Output the [X, Y] coordinate of the center of the cell containing the given text.  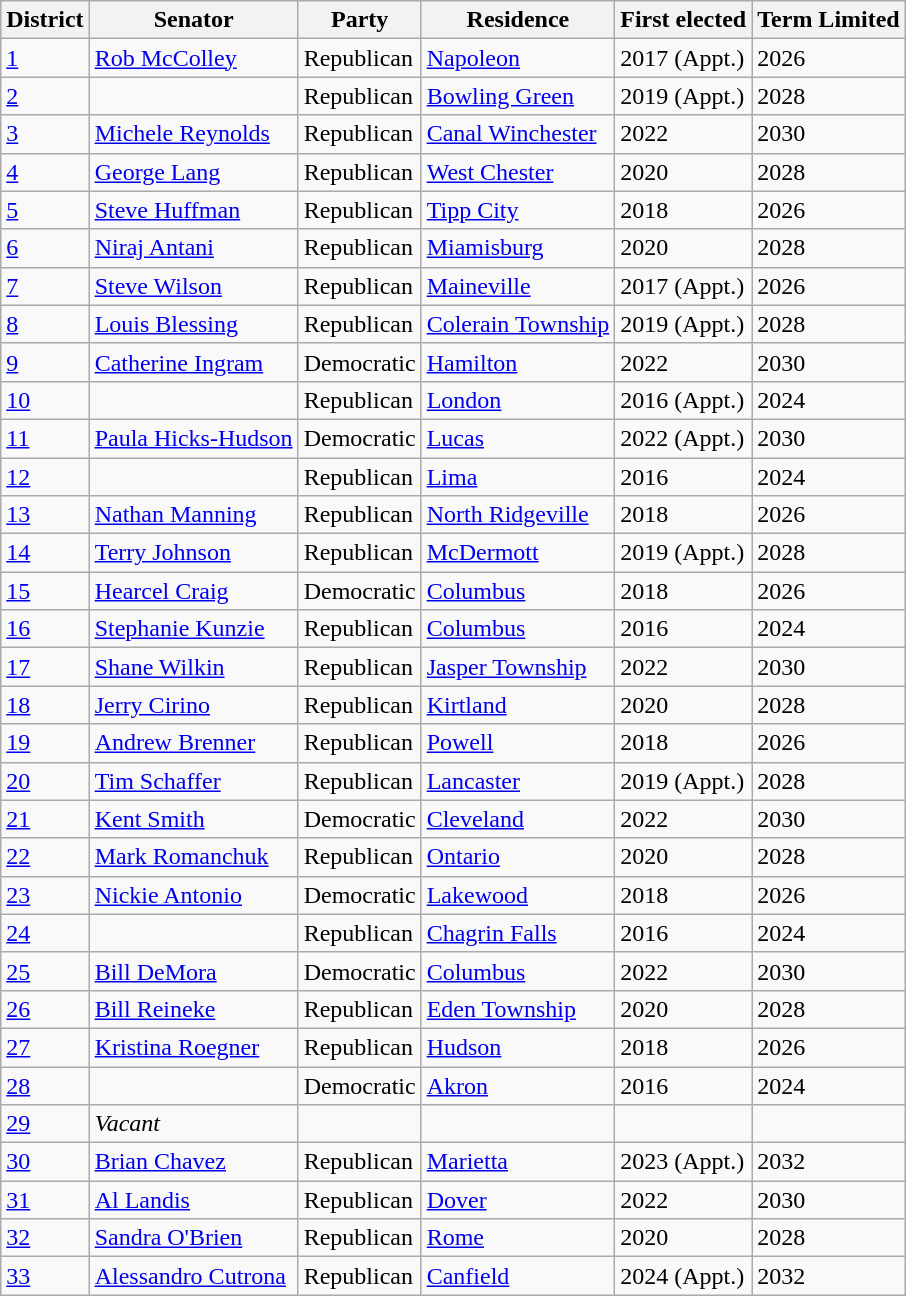
20 [45, 781]
West Chester [518, 172]
Party [360, 20]
14 [45, 553]
Stephanie Kunzie [194, 629]
Niraj Antani [194, 248]
Akron [518, 1085]
District [45, 20]
Kent Smith [194, 819]
25 [45, 971]
22 [45, 857]
Chagrin Falls [518, 933]
30 [45, 1162]
26 [45, 1009]
Alessandro Cutrona [194, 1276]
Kristina Roegner [194, 1047]
Hearcel Craig [194, 591]
9 [45, 362]
Louis Blessing [194, 324]
Nathan Manning [194, 515]
Maineville [518, 286]
Jerry Cirino [194, 705]
15 [45, 591]
3 [45, 134]
21 [45, 819]
2 [45, 96]
5 [45, 210]
Napoleon [518, 58]
10 [45, 400]
Kirtland [518, 705]
31 [45, 1200]
Canfield [518, 1276]
Bill DeMora [194, 971]
Tipp City [518, 210]
2016 (Appt.) [684, 400]
7 [45, 286]
Eden Township [518, 1009]
Hamilton [518, 362]
Brian Chavez [194, 1162]
Mark Romanchuk [194, 857]
Powell [518, 743]
1 [45, 58]
Lima [518, 477]
Ontario [518, 857]
First elected [684, 20]
Catherine Ingram [194, 362]
Terry Johnson [194, 553]
Shane Wilkin [194, 667]
Rome [518, 1238]
North Ridgeville [518, 515]
Steve Wilson [194, 286]
29 [45, 1124]
Andrew Brenner [194, 743]
Jasper Township [518, 667]
27 [45, 1047]
Senator [194, 20]
Sandra O'Brien [194, 1238]
McDermott [518, 553]
Steve Huffman [194, 210]
Canal Winchester [518, 134]
Vacant [194, 1124]
28 [45, 1085]
33 [45, 1276]
11 [45, 438]
Michele Reynolds [194, 134]
12 [45, 477]
Hudson [518, 1047]
13 [45, 515]
17 [45, 667]
Miamisburg [518, 248]
Bill Reineke [194, 1009]
Lucas [518, 438]
Lakewood [518, 895]
19 [45, 743]
4 [45, 172]
Dover [518, 1200]
Cleveland [518, 819]
2023 (Appt.) [684, 1162]
Nickie Antonio [194, 895]
Marietta [518, 1162]
8 [45, 324]
Al Landis [194, 1200]
16 [45, 629]
George Lang [194, 172]
Term Limited [828, 20]
23 [45, 895]
6 [45, 248]
London [518, 400]
2022 (Appt.) [684, 438]
32 [45, 1238]
Bowling Green [518, 96]
Paula Hicks-Hudson [194, 438]
Colerain Township [518, 324]
Tim Schaffer [194, 781]
Lancaster [518, 781]
2024 (Appt.) [684, 1276]
24 [45, 933]
Rob McColley [194, 58]
18 [45, 705]
Residence [518, 20]
